Locate the cell with the specified text and output its (X, Y) center coordinate. 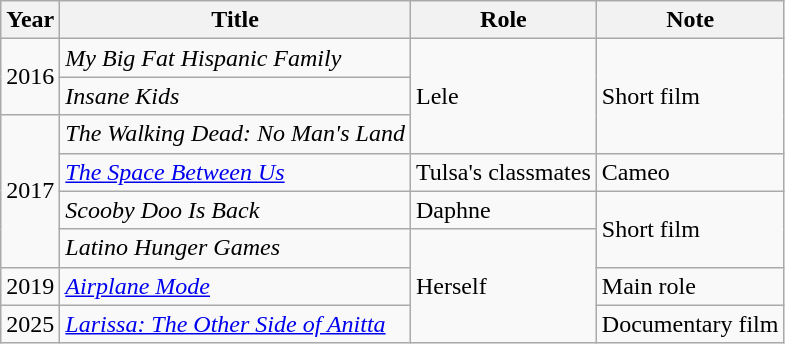
Note (690, 20)
Scooby Doo Is Back (236, 210)
Herself (503, 286)
Cameo (690, 172)
Latino Hunger Games (236, 248)
Title (236, 20)
My Big Fat Hispanic Family (236, 58)
The Walking Dead: No Man's Land (236, 134)
2017 (30, 191)
Documentary film (690, 324)
Daphne (503, 210)
Insane Kids (236, 96)
2025 (30, 324)
Main role (690, 286)
2019 (30, 286)
Role (503, 20)
Year (30, 20)
Airplane Mode (236, 286)
Larissa: The Other Side of Anitta (236, 324)
Tulsa's classmates (503, 172)
The Space Between Us (236, 172)
Lele (503, 96)
2016 (30, 77)
